Detect which cell encompasses the target text, then output its (x, y) center coordinate. 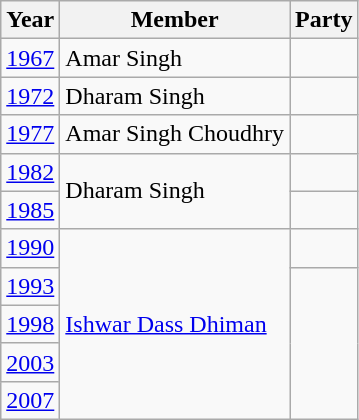
1982 (30, 172)
1985 (30, 210)
Year (30, 20)
Member (175, 20)
2007 (30, 400)
2003 (30, 362)
Ishwar Dass Dhiman (175, 324)
1990 (30, 248)
1972 (30, 96)
1967 (30, 58)
Amar Singh Choudhry (175, 134)
1998 (30, 324)
Party (324, 20)
Amar Singh (175, 58)
1993 (30, 286)
1977 (30, 134)
